Return (X, Y) of the center of cell containing provided text 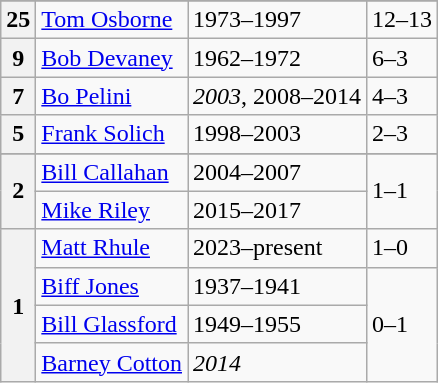
6–3 (402, 58)
Bob Devaney (112, 58)
1937–1941 (278, 286)
2003, 2008–2014 (278, 96)
1 (18, 305)
2023–present (278, 248)
2–3 (402, 134)
Mike Riley (112, 210)
0–1 (402, 324)
Tom Osborne (112, 20)
4–3 (402, 96)
7 (18, 96)
5 (18, 134)
1962–1972 (278, 58)
1–0 (402, 248)
2004–2007 (278, 172)
Bill Glassford (112, 324)
Barney Cotton (112, 362)
Biff Jones (112, 286)
Frank Solich (112, 134)
Matt Rhule (112, 248)
25 (18, 20)
1998–2003 (278, 134)
1973–1997 (278, 20)
1949–1955 (278, 324)
Bill Callahan (112, 172)
9 (18, 58)
2015–2017 (278, 210)
2014 (278, 362)
Bo Pelini (112, 96)
12–13 (402, 20)
2 (18, 191)
1–1 (402, 191)
